Locate the cell with the specified text and output its (X, Y) center coordinate. 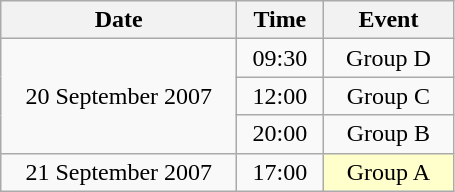
Group C (388, 96)
Group A (388, 172)
Time (280, 20)
Group D (388, 58)
Event (388, 20)
09:30 (280, 58)
20 September 2007 (119, 96)
21 September 2007 (119, 172)
Group B (388, 134)
Date (119, 20)
12:00 (280, 96)
20:00 (280, 134)
17:00 (280, 172)
